Locate the cell with the specified text and output its [x, y] center coordinate. 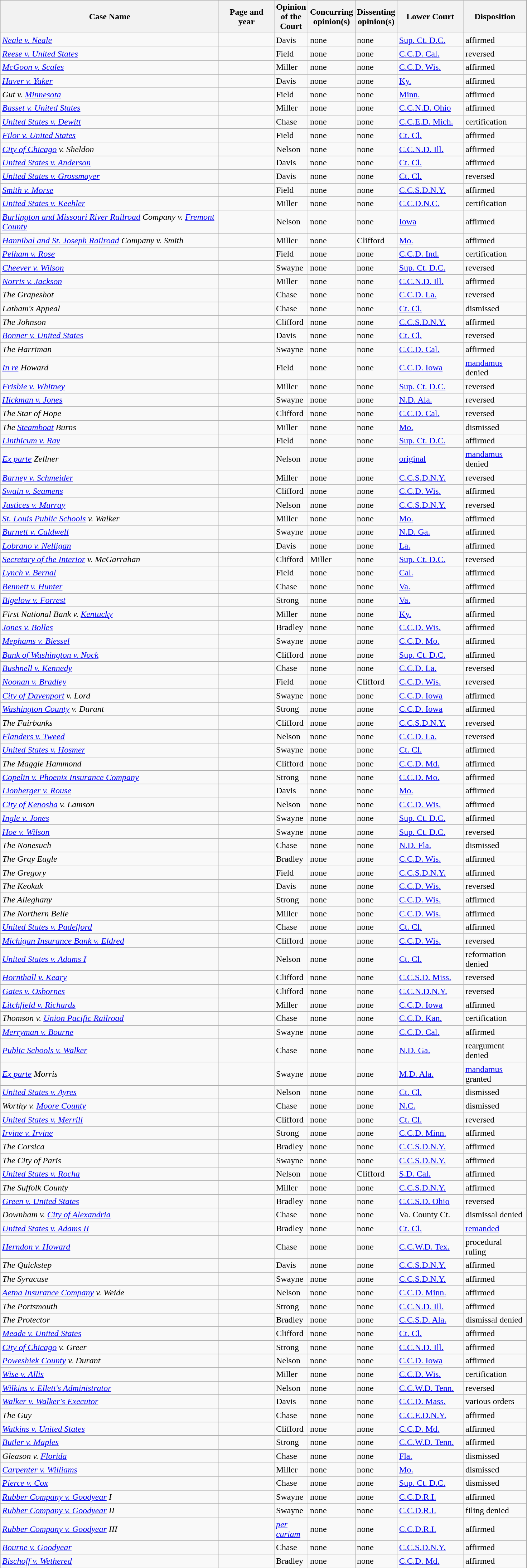
Ex parte Morris [110, 1073]
Ex parte Zellner [110, 459]
Norris v. Jackson [110, 281]
Merryman v. Bourne [110, 1032]
United States v. Dewitt [110, 122]
C.C.D. Ind. [430, 254]
Burlington and Missouri River Railroad Company v. Fremont County [110, 222]
mandamus granted [495, 1073]
United States v. Anderson [110, 162]
Bigelow v. Forrest [110, 600]
Walker v. Walker's Executor [110, 1402]
Noonan v. Bradley [110, 682]
S.D. Cal. [430, 1174]
reformation denied [495, 959]
C.C.E.D.N.Y. [430, 1415]
United States v. Padelford [110, 927]
N.D. Ala. [430, 400]
Hornthall v. Keary [110, 978]
Bischoff v. Wethered [110, 1561]
Haver v. Yaker [110, 81]
Wilkins v. Ellett's Administrator [110, 1388]
Disposition [495, 17]
Va. County Ct. [430, 1215]
original [430, 459]
La. [430, 546]
Smith v. Morse [110, 190]
United States v. Rocha [110, 1174]
Frisbie v. Whitney [110, 386]
Cal. [430, 573]
M.D. Ala. [430, 1073]
Rubber Company v. Goodyear II [110, 1510]
First National Bank v. Kentucky [110, 614]
Hoe v. Wilson [110, 832]
United States v. Keehler [110, 204]
C.C.W.D. Tex. [430, 1247]
Rubber Company v. Goodyear I [110, 1497]
Concurring opinion(s) [332, 17]
Rubber Company v. Goodyear III [110, 1529]
The Northern Belle [110, 914]
Poweshiek County v. Durant [110, 1361]
City of Chicago v. Sheldon [110, 149]
The Nonesuch [110, 845]
Lower Court [430, 17]
reargument denied [495, 1051]
The Alleghany [110, 900]
Lionberger v. Rouse [110, 791]
The Quickstep [110, 1265]
Basset v. United States [110, 108]
C.C.N.D. Ohio [430, 108]
Gleason v. Florida [110, 1456]
C.C.S.D. Miss. [430, 978]
Copelin v. Phoenix Insurance Company [110, 777]
The City of Paris [110, 1160]
The Suffolk County [110, 1188]
The Grapeshot [110, 295]
Iowa [430, 222]
Page and year [247, 17]
Case Name [110, 17]
N.D. Fla. [430, 845]
The Syracuse [110, 1279]
Lynch v. Bernal [110, 573]
Worthy v. Moore County [110, 1106]
The Steamboat Burns [110, 427]
Filor v. United States [110, 135]
Swain v. Seamens [110, 491]
Fla. [430, 1456]
The Protector [110, 1320]
C.C.D. Kan. [430, 1018]
Irvine v. Irvine [110, 1133]
The Portsmouth [110, 1306]
Pierce v. Cox [110, 1483]
Hickman v. Jones [110, 400]
Neale v. Neale [110, 40]
Linthicum v. Ray [110, 441]
The Johnson [110, 322]
United States v. Adams I [110, 959]
Thomson v. Union Pacific Railroad [110, 1018]
N.C. [430, 1106]
Gates v. Osbornes [110, 991]
Bank of Washington v. Nock [110, 654]
C.C.S.D. Ohio [430, 1201]
Public Schools v. Walker [110, 1051]
Butler v. Maples [110, 1442]
The Fairbanks [110, 723]
Bonner v. United States [110, 336]
Reese v. United States [110, 54]
Pelham v. Rose [110, 254]
Watkins v. United States [110, 1429]
Herndon v. Howard [110, 1247]
The Gray Eagle [110, 859]
Barney v. Schmeider [110, 478]
Justices v. Murray [110, 505]
Flanders v. Tweed [110, 736]
The Guy [110, 1415]
Lobrano v. Nelligan [110, 546]
Latham's Appeal [110, 308]
Hannibal and St. Joseph Railroad Company v. Smith [110, 240]
Bennett v. Hunter [110, 586]
In re Howard [110, 368]
Gut v. Minnesota [110, 94]
Green v. United States [110, 1201]
Opinion of the Court [291, 17]
Wise v. Allis [110, 1374]
St. Louis Public Schools v. Walker [110, 518]
C.C.D. Mass. [430, 1402]
per curiam [291, 1529]
City of Davenport v. Lord [110, 696]
City of Kenosha v. Lamson [110, 804]
Minn. [430, 94]
Aetna Insurance Company v. Weide [110, 1292]
Bourne v. Goodyear [110, 1547]
Downham v. City of Alexandria [110, 1215]
City of Chicago v. Greer [110, 1347]
C.C.E.D. Mich. [430, 122]
Litchfield v. Richards [110, 1005]
Burnett v. Caldwell [110, 532]
C.C.D.N.C. [430, 204]
The Star of Hope [110, 413]
Washington County v. Durant [110, 709]
The Corsica [110, 1147]
Mephams v. Biessel [110, 641]
Dissenting opinion(s) [376, 17]
McGoon v. Scales [110, 67]
Michigan Insurance Bank v. Eldred [110, 941]
United States v. Merrill [110, 1120]
Secretary of the Interior v. McGarrahan [110, 559]
The Harriman [110, 349]
The Keokuk [110, 886]
The Maggie Hammond [110, 764]
various orders [495, 1402]
Carpenter v. Williams [110, 1470]
remanded [495, 1228]
United States v. Grossmayer [110, 176]
C.C.S.D. Ala. [430, 1320]
The Gregory [110, 873]
United States v. Adams II [110, 1228]
Jones v. Bolles [110, 627]
United States v. Ayres [110, 1092]
C.C.N.D.N.Y. [430, 991]
Cheever v. Wilson [110, 268]
Meade v. United States [110, 1333]
United States v. Hosmer [110, 750]
Bushnell v. Kennedy [110, 668]
Ingle v. Jones [110, 818]
procedural ruling [495, 1247]
filing denied [495, 1510]
